Identify which cell holds the provided text, then report its [X, Y] central coordinate. 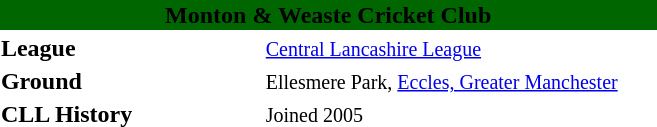
Central Lancashire League [460, 48]
Ellesmere Park, Eccles, Greater Manchester [460, 81]
